Extract the (X, Y) coordinate from the center of the cell holding the provided text.  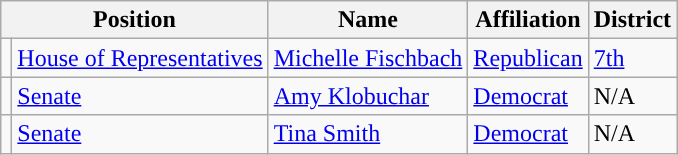
Michelle Fischbach (368, 58)
7th (632, 58)
Name (368, 20)
Affiliation (528, 20)
Republican (528, 58)
Amy Klobuchar (368, 96)
House of Representatives (140, 58)
Position (134, 20)
Tina Smith (368, 134)
District (632, 20)
